Detect which cell encompasses the target text, then output its [X, Y] center coordinate. 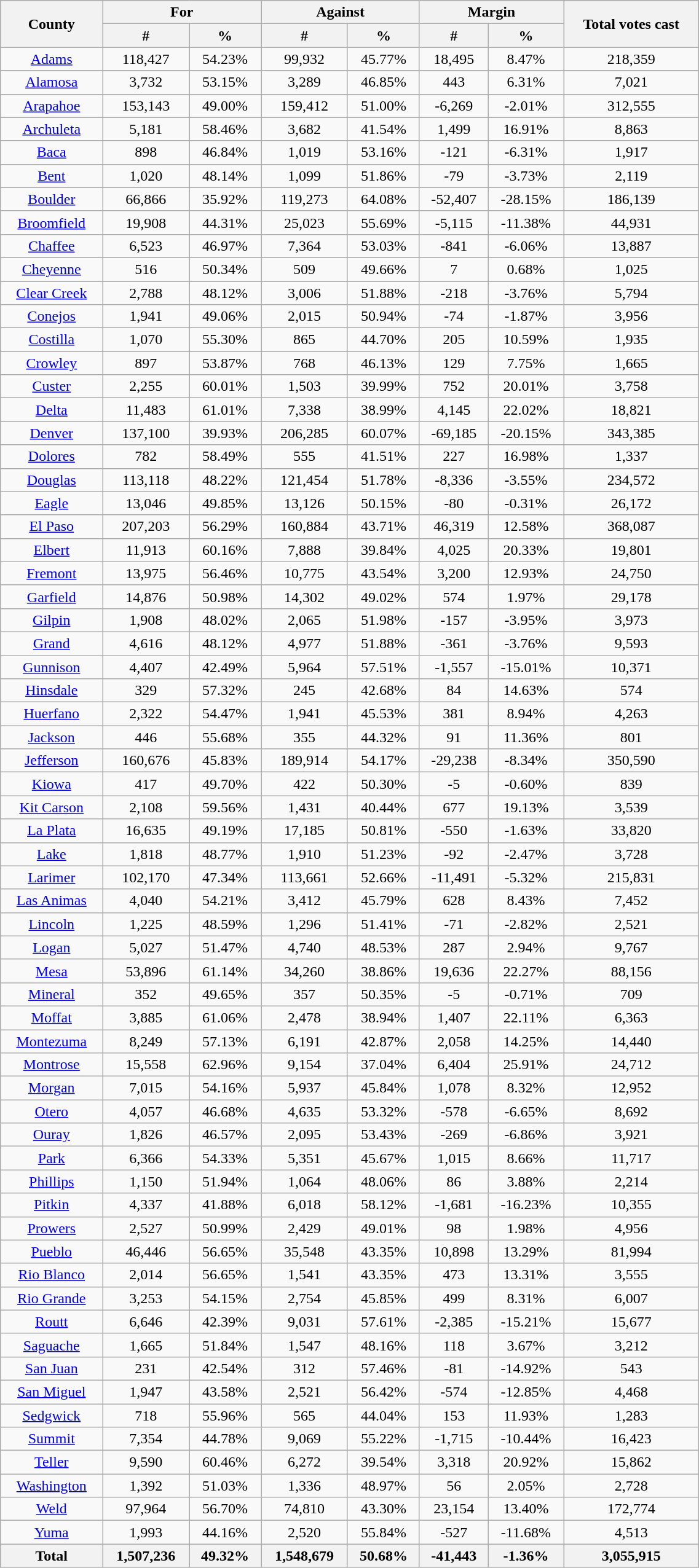
19,801 [631, 550]
Against [341, 12]
Jefferson [52, 761]
3,555 [631, 1275]
Baca [52, 152]
-1.63% [526, 831]
25,023 [305, 222]
186,139 [631, 199]
45.77% [384, 59]
10,355 [631, 1205]
-92 [454, 854]
45.79% [384, 901]
Montrose [52, 1065]
Chaffee [52, 246]
54.15% [225, 1298]
113,118 [146, 480]
88,156 [631, 971]
2.05% [526, 1486]
55.84% [384, 1532]
839 [631, 784]
Grand [52, 643]
1,015 [454, 1158]
Phillips [52, 1182]
46.57% [225, 1135]
41.54% [384, 129]
41.51% [384, 457]
-3.95% [526, 620]
50.81% [384, 831]
19.13% [526, 807]
49.19% [225, 831]
12.93% [526, 573]
227 [454, 457]
-12.85% [526, 1392]
6,646 [146, 1322]
9,154 [305, 1065]
6,018 [305, 1205]
2,788 [146, 293]
1,826 [146, 1135]
37.04% [384, 1065]
50.15% [384, 503]
10.59% [526, 340]
39.84% [384, 550]
3,885 [146, 1017]
443 [454, 82]
3,318 [454, 1462]
El Paso [52, 527]
10,371 [631, 667]
-1.36% [526, 1556]
1,070 [146, 340]
48.14% [225, 176]
39.93% [225, 433]
44.04% [384, 1415]
49.66% [384, 269]
54.16% [225, 1088]
3,732 [146, 82]
50.94% [384, 316]
55.68% [225, 737]
Crowley [52, 363]
Total [52, 1556]
48.22% [225, 480]
-81 [454, 1368]
-69,185 [454, 433]
-0.31% [526, 503]
49.02% [384, 597]
3,758 [631, 386]
2,214 [631, 1182]
53.03% [384, 246]
7,888 [305, 550]
-5,115 [454, 222]
6,272 [305, 1462]
8.32% [526, 1088]
5,027 [146, 947]
1,025 [631, 269]
24,750 [631, 573]
1,150 [146, 1182]
33,820 [631, 831]
4,263 [631, 714]
26,172 [631, 503]
49.65% [225, 994]
7,021 [631, 82]
15,862 [631, 1462]
1,935 [631, 340]
1,547 [305, 1345]
-2.47% [526, 854]
43.54% [384, 573]
3,006 [305, 293]
Lake [52, 854]
118,427 [146, 59]
43.58% [225, 1392]
2,058 [454, 1041]
3,412 [305, 901]
4,513 [631, 1532]
Pitkin [52, 1205]
Kit Carson [52, 807]
19,908 [146, 222]
1.98% [526, 1228]
1,548,679 [305, 1556]
381 [454, 714]
4,635 [305, 1111]
2,014 [146, 1275]
8.43% [526, 901]
51.41% [384, 924]
50.34% [225, 269]
3,682 [305, 129]
3,253 [146, 1298]
205 [454, 340]
13,046 [146, 503]
57.61% [384, 1322]
9,593 [631, 643]
10,898 [454, 1252]
53.32% [384, 1111]
-29,238 [454, 761]
34,260 [305, 971]
48.77% [225, 854]
1,499 [454, 129]
58.46% [225, 129]
54.21% [225, 901]
1,818 [146, 854]
46.85% [384, 82]
91 [454, 737]
24,712 [631, 1065]
Rio Grande [52, 1298]
53.16% [384, 152]
11.36% [526, 737]
-8,336 [454, 480]
48.97% [384, 1486]
121,454 [305, 480]
782 [146, 457]
160,676 [146, 761]
206,285 [305, 433]
2,728 [631, 1486]
San Juan [52, 1368]
Las Animas [52, 901]
4,616 [146, 643]
Summit [52, 1439]
417 [146, 784]
-71 [454, 924]
7,015 [146, 1088]
50.35% [384, 994]
-80 [454, 503]
58.12% [384, 1205]
38.99% [384, 410]
56.46% [225, 573]
-2.82% [526, 924]
312,555 [631, 106]
44.16% [225, 1532]
45.84% [384, 1088]
898 [146, 152]
Kiowa [52, 784]
113,661 [305, 877]
60.16% [225, 550]
13,126 [305, 503]
-527 [454, 1532]
9,031 [305, 1322]
3.67% [526, 1345]
752 [454, 386]
2,065 [305, 620]
14,876 [146, 597]
102,170 [146, 877]
14.25% [526, 1041]
Teller [52, 1462]
-1,715 [454, 1439]
Rio Blanco [52, 1275]
57.13% [225, 1041]
For [182, 12]
245 [305, 691]
Bent [52, 176]
-218 [454, 293]
10,775 [305, 573]
709 [631, 994]
3,055,915 [631, 1556]
6,007 [631, 1298]
61.06% [225, 1017]
42.39% [225, 1322]
Boulder [52, 199]
45.67% [384, 1158]
4,740 [305, 947]
1,917 [631, 152]
-121 [454, 152]
-11.38% [526, 222]
499 [454, 1298]
35,548 [305, 1252]
207,203 [146, 527]
768 [305, 363]
153,143 [146, 106]
4,025 [454, 550]
Douglas [52, 480]
-15.01% [526, 667]
98 [454, 1228]
5,351 [305, 1158]
14,440 [631, 1041]
555 [305, 457]
1,296 [305, 924]
97,964 [146, 1509]
Logan [52, 947]
5,937 [305, 1088]
19,636 [454, 971]
Weld [52, 1509]
4,956 [631, 1228]
9,767 [631, 947]
14,302 [305, 597]
56.42% [384, 1392]
1,020 [146, 176]
4,145 [454, 410]
Routt [52, 1322]
1,993 [146, 1532]
159,412 [305, 106]
Morgan [52, 1088]
60.46% [225, 1462]
Mineral [52, 994]
119,273 [305, 199]
160,884 [305, 527]
6,523 [146, 246]
-0.71% [526, 994]
2.94% [526, 947]
13.29% [526, 1252]
Custer [52, 386]
5,181 [146, 129]
189,914 [305, 761]
51.84% [225, 1345]
1,541 [305, 1275]
40.44% [384, 807]
38.94% [384, 1017]
368,087 [631, 527]
Eagle [52, 503]
7.75% [526, 363]
897 [146, 363]
422 [305, 784]
1,336 [305, 1486]
2,015 [305, 316]
43.71% [384, 527]
Pueblo [52, 1252]
2,255 [146, 386]
8,692 [631, 1111]
52.66% [384, 877]
1,910 [305, 854]
-6.65% [526, 1111]
4,057 [146, 1111]
7,452 [631, 901]
1,064 [305, 1182]
14.63% [526, 691]
55.22% [384, 1439]
865 [305, 340]
1,503 [305, 386]
3,539 [631, 807]
-1,681 [454, 1205]
2,754 [305, 1298]
20.92% [526, 1462]
446 [146, 737]
3,200 [454, 573]
3,921 [631, 1135]
8.47% [526, 59]
62.96% [225, 1065]
1,507,236 [146, 1556]
4,040 [146, 901]
Costilla [52, 340]
543 [631, 1368]
46.84% [225, 152]
1,908 [146, 620]
Garfield [52, 597]
329 [146, 691]
6,404 [454, 1065]
Park [52, 1158]
-157 [454, 620]
49.32% [225, 1556]
-6.86% [526, 1135]
1,019 [305, 152]
8.94% [526, 714]
4,977 [305, 643]
51.47% [225, 947]
13,975 [146, 573]
234,572 [631, 480]
-6.31% [526, 152]
54.17% [384, 761]
55.30% [225, 340]
2,429 [305, 1228]
7,338 [305, 410]
3,728 [631, 854]
-15.21% [526, 1322]
Arapahoe [52, 106]
Dolores [52, 457]
42.49% [225, 667]
-3.73% [526, 176]
64.08% [384, 199]
57.46% [384, 1368]
2,095 [305, 1135]
0.68% [526, 269]
2,527 [146, 1228]
9,069 [305, 1439]
86 [454, 1182]
43.30% [384, 1509]
-74 [454, 316]
13.31% [526, 1275]
516 [146, 269]
61.14% [225, 971]
Cheyenne [52, 269]
55.69% [384, 222]
Gunnison [52, 667]
16.91% [526, 129]
La Plata [52, 831]
-550 [454, 831]
-11.68% [526, 1532]
-6.06% [526, 246]
7 [454, 269]
-10.44% [526, 1439]
53.43% [384, 1135]
Conejos [52, 316]
8,863 [631, 129]
County [52, 24]
12.58% [526, 527]
11,717 [631, 1158]
51.98% [384, 620]
-41,443 [454, 1556]
51.00% [384, 106]
-2,385 [454, 1322]
48.16% [384, 1345]
-361 [454, 643]
-1.87% [526, 316]
Moffat [52, 1017]
48.59% [225, 924]
49.85% [225, 503]
-2.01% [526, 106]
53.15% [225, 82]
3,956 [631, 316]
53.87% [225, 363]
1,431 [305, 807]
13.40% [526, 1509]
16,635 [146, 831]
45.83% [225, 761]
6.31% [526, 82]
44.78% [225, 1439]
Denver [52, 433]
15,558 [146, 1065]
74,810 [305, 1509]
59.56% [225, 807]
5,964 [305, 667]
6,191 [305, 1041]
1,225 [146, 924]
49.06% [225, 316]
118 [454, 1345]
509 [305, 269]
16,423 [631, 1439]
3.88% [526, 1182]
-14.92% [526, 1368]
81,994 [631, 1252]
50.68% [384, 1556]
1,407 [454, 1017]
Prowers [52, 1228]
218,359 [631, 59]
38.86% [384, 971]
49.01% [384, 1228]
1.97% [526, 597]
718 [146, 1415]
60.07% [384, 433]
Margin [491, 12]
352 [146, 994]
54.33% [225, 1158]
57.51% [384, 667]
-269 [454, 1135]
6,363 [631, 1017]
Mesa [52, 971]
35.92% [225, 199]
46.97% [225, 246]
2,108 [146, 807]
48.02% [225, 620]
1,947 [146, 1392]
801 [631, 737]
1,283 [631, 1415]
-16.23% [526, 1205]
84 [454, 691]
12,952 [631, 1088]
Broomfield [52, 222]
-28.15% [526, 199]
3,973 [631, 620]
Yuma [52, 1532]
22.02% [526, 410]
47.34% [225, 877]
29,178 [631, 597]
55.96% [225, 1415]
Montezuma [52, 1041]
46,446 [146, 1252]
Jackson [52, 737]
15,677 [631, 1322]
53,896 [146, 971]
350,590 [631, 761]
Fremont [52, 573]
8.66% [526, 1158]
Otero [52, 1111]
49.00% [225, 106]
Larimer [52, 877]
6,366 [146, 1158]
7,354 [146, 1439]
-8.34% [526, 761]
48.53% [384, 947]
22.27% [526, 971]
565 [305, 1415]
8.31% [526, 1298]
312 [305, 1368]
45.53% [384, 714]
3,289 [305, 82]
-20.15% [526, 433]
61.01% [225, 410]
50.30% [384, 784]
8,249 [146, 1041]
11.93% [526, 1415]
Lincoln [52, 924]
18,495 [454, 59]
357 [305, 994]
Archuleta [52, 129]
Saguache [52, 1345]
44,931 [631, 222]
4,407 [146, 667]
Sedgwick [52, 1415]
-6,269 [454, 106]
46,319 [454, 527]
56 [454, 1486]
60.01% [225, 386]
20.01% [526, 386]
44.70% [384, 340]
137,100 [146, 433]
46.68% [225, 1111]
49.70% [225, 784]
677 [454, 807]
-52,407 [454, 199]
56.29% [225, 527]
2,520 [305, 1532]
7,364 [305, 246]
39.99% [384, 386]
-5.32% [526, 877]
45.85% [384, 1298]
39.54% [384, 1462]
-574 [454, 1392]
-841 [454, 246]
18,821 [631, 410]
51.78% [384, 480]
66,866 [146, 199]
5,794 [631, 293]
-0.60% [526, 784]
11,483 [146, 410]
1,078 [454, 1088]
56.70% [225, 1509]
51.94% [225, 1182]
22.11% [526, 1017]
343,385 [631, 433]
Elbert [52, 550]
Huerfano [52, 714]
48.06% [384, 1182]
42.68% [384, 691]
2,322 [146, 714]
46.13% [384, 363]
11,913 [146, 550]
-3.55% [526, 480]
54.47% [225, 714]
Ouray [52, 1135]
Hinsdale [52, 691]
3,212 [631, 1345]
50.98% [225, 597]
-11,491 [454, 877]
50.99% [225, 1228]
54.23% [225, 59]
9,590 [146, 1462]
41.88% [225, 1205]
473 [454, 1275]
1,099 [305, 176]
-578 [454, 1111]
Total votes cast [631, 24]
-1,557 [454, 667]
129 [454, 363]
1,392 [146, 1486]
42.87% [384, 1041]
99,932 [305, 59]
287 [454, 947]
44.32% [384, 737]
231 [146, 1368]
42.54% [225, 1368]
Clear Creek [52, 293]
57.32% [225, 691]
355 [305, 737]
51.23% [384, 854]
51.86% [384, 176]
San Miguel [52, 1392]
Delta [52, 410]
13,887 [631, 246]
44.31% [225, 222]
2,119 [631, 176]
17,185 [305, 831]
51.03% [225, 1486]
-79 [454, 176]
Adams [52, 59]
Alamosa [52, 82]
215,831 [631, 877]
1,337 [631, 457]
58.49% [225, 457]
20.33% [526, 550]
23,154 [454, 1509]
628 [454, 901]
16.98% [526, 457]
2,478 [305, 1017]
153 [454, 1415]
25.91% [526, 1065]
172,774 [631, 1509]
Gilpin [52, 620]
Washington [52, 1486]
4,468 [631, 1392]
4,337 [146, 1205]
